Extract the [x, y] coordinate from the center of the cell holding the provided text.  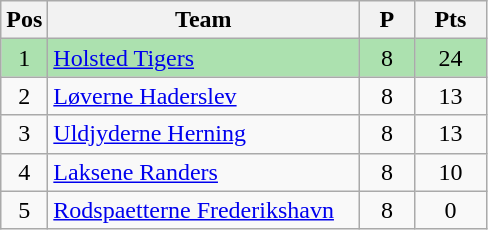
1 [24, 58]
Laksene Randers [204, 172]
Løverne Haderslev [204, 96]
Uldjyderne Herning [204, 134]
Team [204, 20]
24 [450, 58]
2 [24, 96]
10 [450, 172]
3 [24, 134]
4 [24, 172]
P [387, 20]
Pts [450, 20]
Pos [24, 20]
Rodspaetterne Frederikshavn [204, 210]
0 [450, 210]
5 [24, 210]
Holsted Tigers [204, 58]
